Return (X, Y) of the center of cell containing provided text 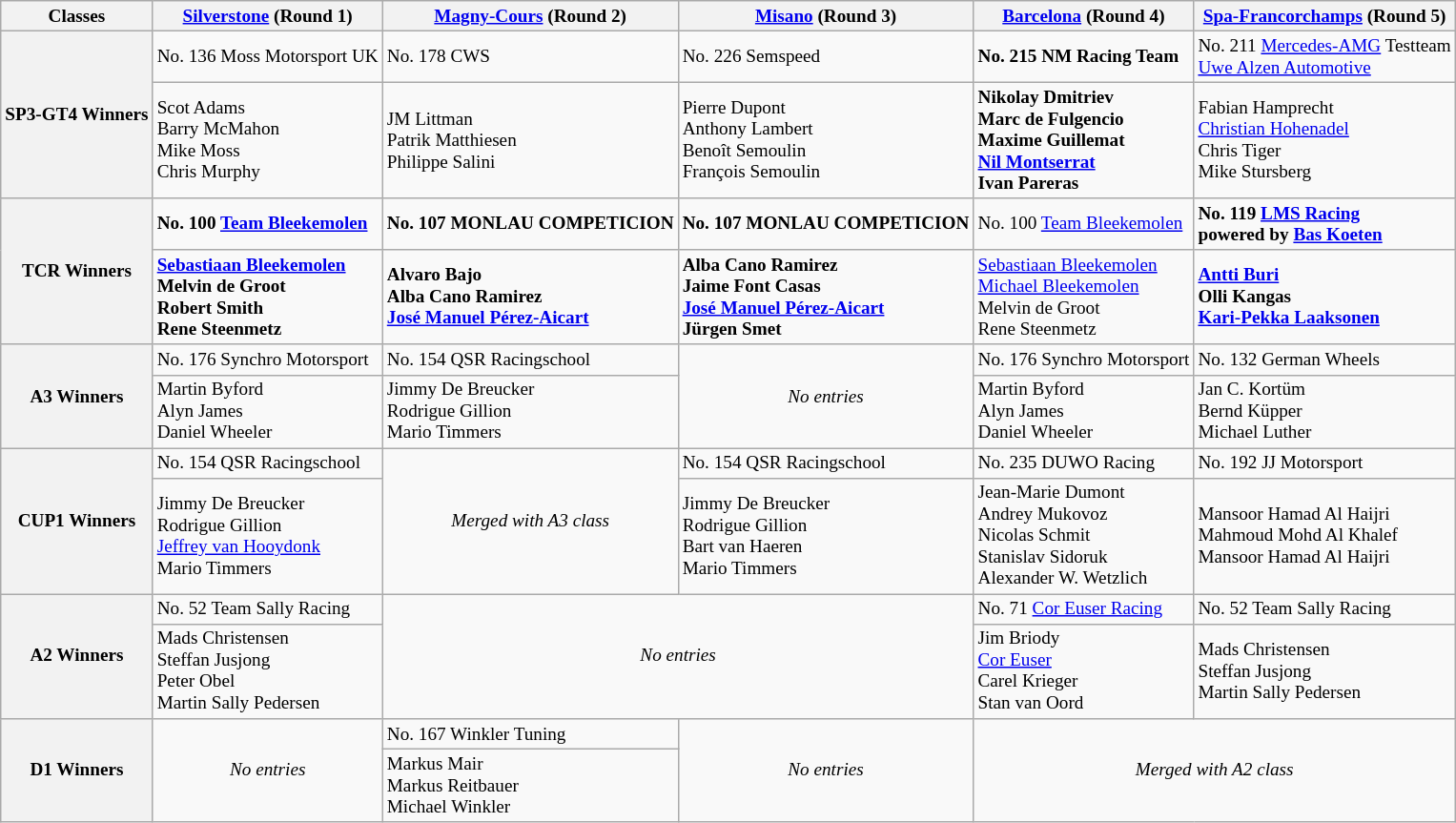
Sebastiaan Bleekemolen Michael Bleekemolen Melvin de Groot Rene Steenmetz (1083, 298)
Alvaro Bajo Alba Cano Ramirez José Manuel Pérez-Aicart (530, 298)
No. 235 DUWO Racing (1083, 463)
Sebastiaan Bleekemolen Melvin de Groot Robert Smith Rene Steenmetz (267, 298)
No. 71 Cor Euser Racing (1083, 609)
Scot Adams Barry McMahon Mike Moss Chris Murphy (267, 140)
No. 211 Mercedes-AMG TestteamUwe Alzen Automotive (1324, 56)
No. 136 Moss Motorsport UK (267, 56)
Classes (76, 16)
Misano (Round 3) (826, 16)
Mads Christensen Steffan Jusjong Peter Obel Martin Sally Pedersen (267, 671)
Silverstone (Round 1) (267, 16)
Spa-Francorchamps (Round 5) (1324, 16)
Nikolay Dmitriev Marc de Fulgencio Maxime Guillemat Nil Montserrat Ivan Pareras (1083, 140)
A3 Winners (76, 396)
Markus Mair Markus Reitbauer Michael Winkler (530, 786)
Antti Buri Olli Kangas Kari-Pekka Laaksonen (1324, 298)
JM Littman Patrik Matthiesen Philippe Salini (530, 140)
Mads Christensen Steffan Jusjong Martin Sally Pedersen (1324, 671)
Mansoor Hamad Al Haijri Mahmoud Mohd Al Khalef Mansoor Hamad Al Haijri (1324, 536)
TCR Winners (76, 271)
Jimmy De Breucker Rodrigue Gillion Jeffrey van Hooydonk Mario Timmers (267, 536)
No. 167 Winkler Tuning (530, 734)
Barcelona (Round 4) (1083, 16)
CUP1 Winners (76, 521)
Pierre Dupont Anthony Lambert Benoît Semoulin François Semoulin (826, 140)
Merged with A3 class (530, 521)
Fabian Hamprecht Christian Hohenadel Chris Tiger Mike Stursberg (1324, 140)
Magny-Cours (Round 2) (530, 16)
No. 132 German Wheels (1324, 360)
No. 192 JJ Motorsport (1324, 463)
D1 Winners (76, 771)
No. 178 CWS (530, 56)
No. 215 NM Racing Team (1083, 56)
No. 226 Semspeed (826, 56)
Jimmy De Breucker Rodrigue Gillion Mario Timmers (530, 412)
Jim Briody Cor Euser Carel Krieger Stan van Oord (1083, 671)
A2 Winners (76, 656)
Merged with A2 class (1215, 771)
Jean-Marie Dumont Andrey Mukovoz Nicolas Schmit Stanislav Sidoruk Alexander W. Wetzlich (1083, 536)
Alba Cano Ramirez Jaime Font Casas José Manuel Pérez-Aicart Jürgen Smet (826, 298)
Jan C. Kortüm Bernd Küpper Michael Luther (1324, 412)
SP3-GT4 Winners (76, 114)
Jimmy De Breucker Rodrigue Gillion Bart van Haeren Mario Timmers (826, 536)
No. 119 LMS Racingpowered by Bas Koeten (1324, 224)
